Extract the (X, Y) coordinate from the center of the cell holding the provided text.  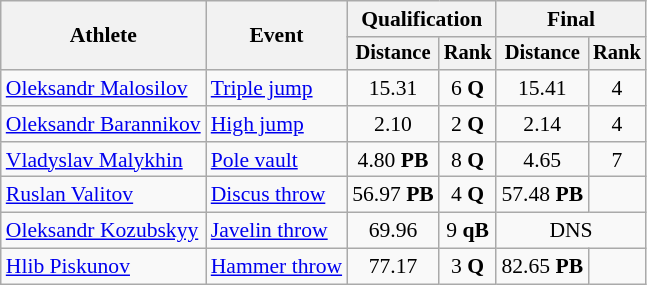
Final (570, 19)
Athlete (104, 36)
15.31 (393, 88)
Event (276, 36)
High jump (276, 124)
8 Q (468, 160)
82.65 PB (542, 267)
Discus throw (276, 195)
15.41 (542, 88)
Oleksandr Kozubskyy (104, 231)
Ruslan Valitov (104, 195)
2.10 (393, 124)
2.14 (542, 124)
4 Q (468, 195)
56.97 PB (393, 195)
Qualification (422, 19)
Oleksandr Barannikov (104, 124)
Pole vault (276, 160)
Vladyslav Malykhin (104, 160)
57.48 PB (542, 195)
4.80 PB (393, 160)
77.17 (393, 267)
2 Q (468, 124)
Oleksandr Malosilov (104, 88)
9 qB (468, 231)
Javelin throw (276, 231)
6 Q (468, 88)
3 Q (468, 267)
DNS (570, 231)
Triple jump (276, 88)
Hlib Piskunov (104, 267)
7 (617, 160)
69.96 (393, 231)
Hammer throw (276, 267)
4.65 (542, 160)
